For the text-containing cell, return its midpoint in [X, Y] coordinate format. 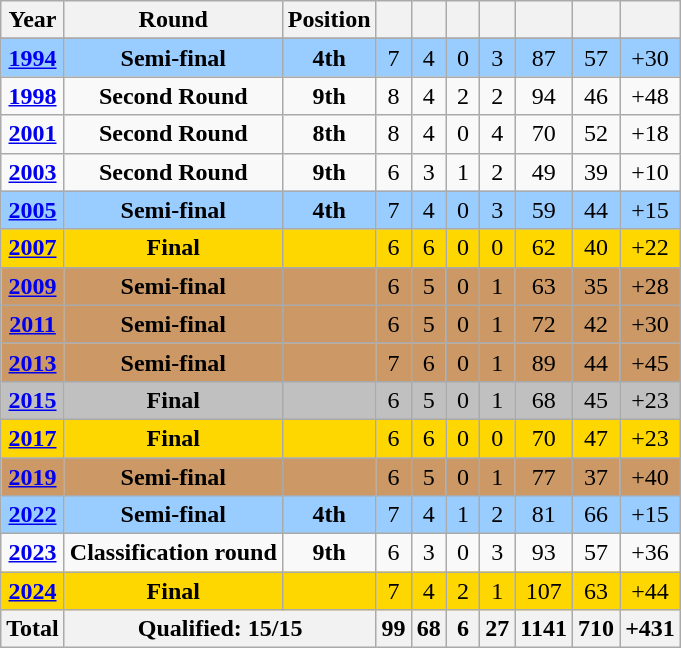
+48 [650, 96]
27 [498, 629]
2003 [33, 172]
49 [544, 172]
59 [544, 210]
2023 [33, 553]
89 [544, 362]
99 [394, 629]
52 [596, 134]
2024 [33, 591]
2011 [33, 324]
39 [596, 172]
1141 [544, 629]
46 [596, 96]
47 [596, 438]
+18 [650, 134]
+431 [650, 629]
+22 [650, 248]
2007 [33, 248]
37 [596, 477]
93 [544, 553]
Classification round [173, 553]
45 [596, 400]
1994 [33, 58]
2013 [33, 362]
Qualified: 15/15 [220, 629]
+36 [650, 553]
+44 [650, 591]
72 [544, 324]
40 [596, 248]
+40 [650, 477]
87 [544, 58]
Total [33, 629]
77 [544, 477]
42 [596, 324]
62 [544, 248]
+10 [650, 172]
2005 [33, 210]
2009 [33, 286]
2019 [33, 477]
2001 [33, 134]
107 [544, 591]
Position [329, 20]
94 [544, 96]
2022 [33, 515]
1998 [33, 96]
710 [596, 629]
35 [596, 286]
Year [33, 20]
Round [173, 20]
+45 [650, 362]
8th [329, 134]
66 [596, 515]
81 [544, 515]
2017 [33, 438]
2015 [33, 400]
+28 [650, 286]
